Provide the (X, Y) coordinate of the cell's center where the given text is located.  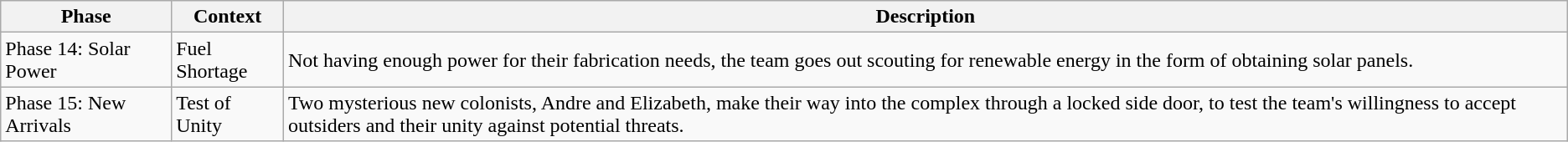
Phase 15: New Arrivals (86, 114)
Test of Unity (228, 114)
Description (925, 17)
Not having enough power for their fabrication needs, the team goes out scouting for renewable energy in the form of obtaining solar panels. (925, 60)
Phase 14: Solar Power (86, 60)
Fuel Shortage (228, 60)
Phase (86, 17)
Context (228, 17)
